Scan for the cell matching the given text and deliver its (X, Y) coordinate at center. 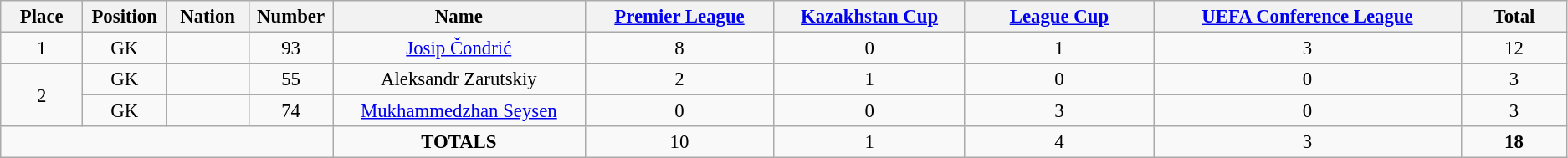
8 (679, 48)
Place (42, 17)
League Cup (1059, 17)
Premier League (679, 17)
Nation (208, 17)
93 (291, 48)
Mukhammedzhan Seysen (459, 111)
18 (1514, 142)
Number (291, 17)
UEFA Conference League (1308, 17)
Kazakhstan Cup (869, 17)
55 (291, 79)
10 (679, 142)
74 (291, 111)
Josip Čondrić (459, 48)
12 (1514, 48)
4 (1059, 142)
TOTALS (459, 142)
Position (125, 17)
Aleksandr Zarutskiy (459, 79)
Total (1514, 17)
Name (459, 17)
